Search for the cell housing the specified text and yield its [x, y] center coordinate. 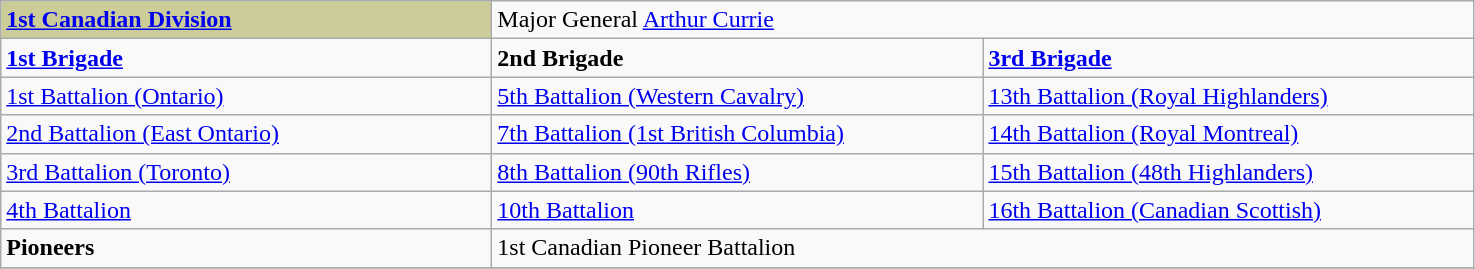
Pioneers [246, 248]
Major General Arthur Currie [983, 20]
4th Battalion [246, 210]
2nd Battalion (East Ontario) [246, 134]
2nd Brigade [738, 58]
1st Battalion (Ontario) [246, 96]
1st Brigade [246, 58]
1st Canadian Pioneer Battalion [983, 248]
15th Battalion (48th Highlanders) [1228, 172]
13th Battalion (Royal Highlanders) [1228, 96]
1st Canadian Division [246, 20]
7th Battalion (1st British Columbia) [738, 134]
3rd Brigade [1228, 58]
14th Battalion (Royal Montreal) [1228, 134]
10th Battalion [738, 210]
5th Battalion (Western Cavalry) [738, 96]
3rd Battalion (Toronto) [246, 172]
8th Battalion (90th Rifles) [738, 172]
16th Battalion (Canadian Scottish) [1228, 210]
